Capture the cell that displays the provided text and extract its (x, y) central coordinate. 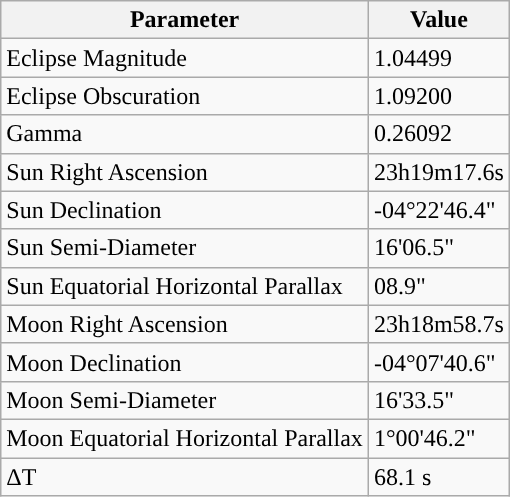
Eclipse Obscuration (185, 96)
Gamma (185, 134)
23h19m17.6s (438, 172)
16'33.5" (438, 400)
08.9" (438, 286)
-04°07'40.6" (438, 362)
68.1 s (438, 477)
Sun Declination (185, 210)
Sun Right Ascension (185, 172)
1.04499 (438, 58)
ΔT (185, 477)
Moon Semi-Diameter (185, 400)
0.26092 (438, 134)
16'06.5" (438, 248)
Eclipse Magnitude (185, 58)
Value (438, 20)
Moon Equatorial Horizontal Parallax (185, 438)
1°00'46.2" (438, 438)
Moon Declination (185, 362)
-04°22'46.4" (438, 210)
1.09200 (438, 96)
Moon Right Ascension (185, 324)
Sun Equatorial Horizontal Parallax (185, 286)
Sun Semi-Diameter (185, 248)
Parameter (185, 20)
23h18m58.7s (438, 324)
